Provide the [x, y] coordinate of the cell's center where the given text is located.  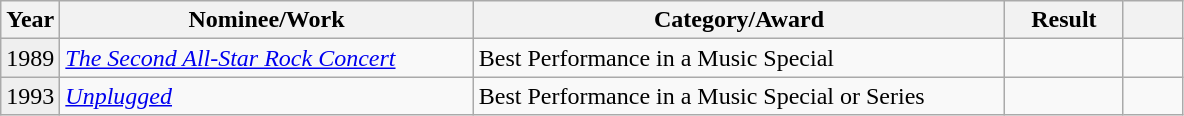
Best Performance in a Music Special [739, 58]
Category/Award [739, 20]
Nominee/Work [266, 20]
1993 [30, 96]
Result [1064, 20]
Best Performance in a Music Special or Series [739, 96]
1989 [30, 58]
The Second All-Star Rock Concert [266, 58]
Unplugged [266, 96]
Year [30, 20]
